Return [x, y] of the center of cell containing provided text 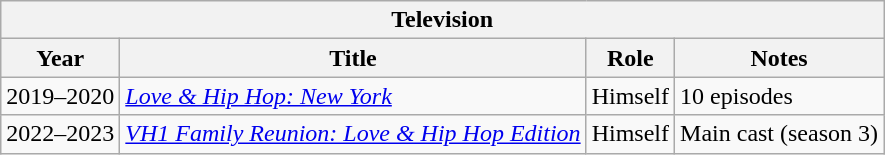
10 episodes [780, 96]
VH1 Family Reunion: Love & Hip Hop Edition [353, 134]
Main cast (season 3) [780, 134]
Television [442, 20]
Love & Hip Hop: New York [353, 96]
Title [353, 58]
Notes [780, 58]
2022–2023 [60, 134]
Year [60, 58]
Role [630, 58]
2019–2020 [60, 96]
